Search for the cell housing the specified text and yield its (X, Y) center coordinate. 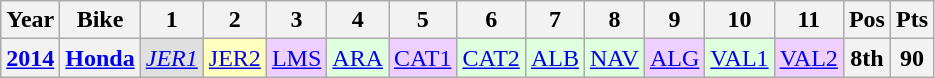
VAL1 (740, 58)
10 (740, 20)
JER1 (172, 58)
ALB (554, 58)
11 (808, 20)
90 (912, 58)
Honda (100, 58)
CAT1 (423, 58)
LMS (296, 58)
8th (866, 58)
1 (172, 20)
9 (674, 20)
Bike (100, 20)
NAV (614, 58)
8 (614, 20)
CAT2 (491, 58)
JER2 (234, 58)
2 (234, 20)
ARA (358, 58)
5 (423, 20)
ALG (674, 58)
2014 (30, 58)
Year (30, 20)
Pts (912, 20)
6 (491, 20)
4 (358, 20)
VAL2 (808, 58)
7 (554, 20)
3 (296, 20)
Pos (866, 20)
